Locate the cell with the specified text and output its [x, y] center coordinate. 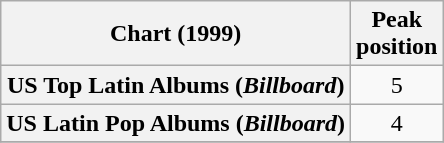
Peakposition [397, 34]
US Latin Pop Albums (Billboard) [176, 123]
US Top Latin Albums (Billboard) [176, 85]
4 [397, 123]
Chart (1999) [176, 34]
5 [397, 85]
